Find where the given text appears and provide that cell's center as (X, Y) coordinate. 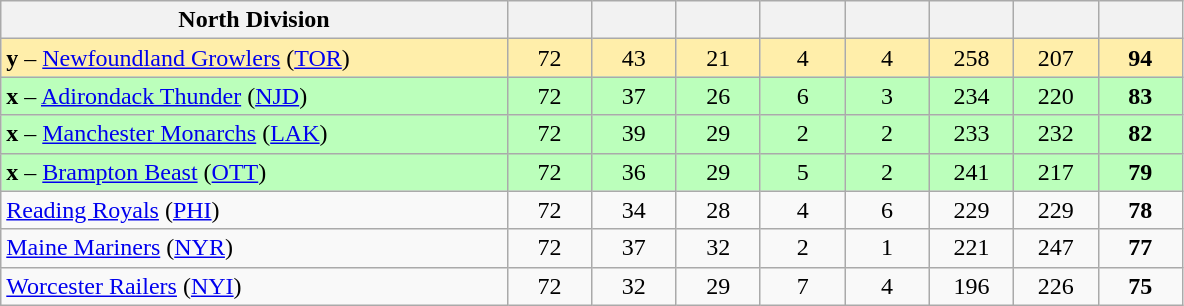
207 (1056, 58)
Reading Royals (PHI) (254, 210)
5 (802, 172)
83 (1140, 96)
36 (634, 172)
226 (1056, 286)
x – Adirondack Thunder (NJD) (254, 96)
79 (1140, 172)
x – Brampton Beast (OTT) (254, 172)
233 (971, 134)
North Division (254, 20)
1 (887, 248)
94 (1140, 58)
220 (1056, 96)
3 (887, 96)
232 (1056, 134)
Worcester Railers (NYI) (254, 286)
75 (1140, 286)
196 (971, 286)
241 (971, 172)
234 (971, 96)
x – Manchester Monarchs (LAK) (254, 134)
221 (971, 248)
Maine Mariners (NYR) (254, 248)
78 (1140, 210)
28 (718, 210)
26 (718, 96)
y – Newfoundland Growlers (TOR) (254, 58)
82 (1140, 134)
7 (802, 286)
21 (718, 58)
34 (634, 210)
39 (634, 134)
43 (634, 58)
217 (1056, 172)
247 (1056, 248)
258 (971, 58)
77 (1140, 248)
